Return [X, Y] of the center of cell containing provided text 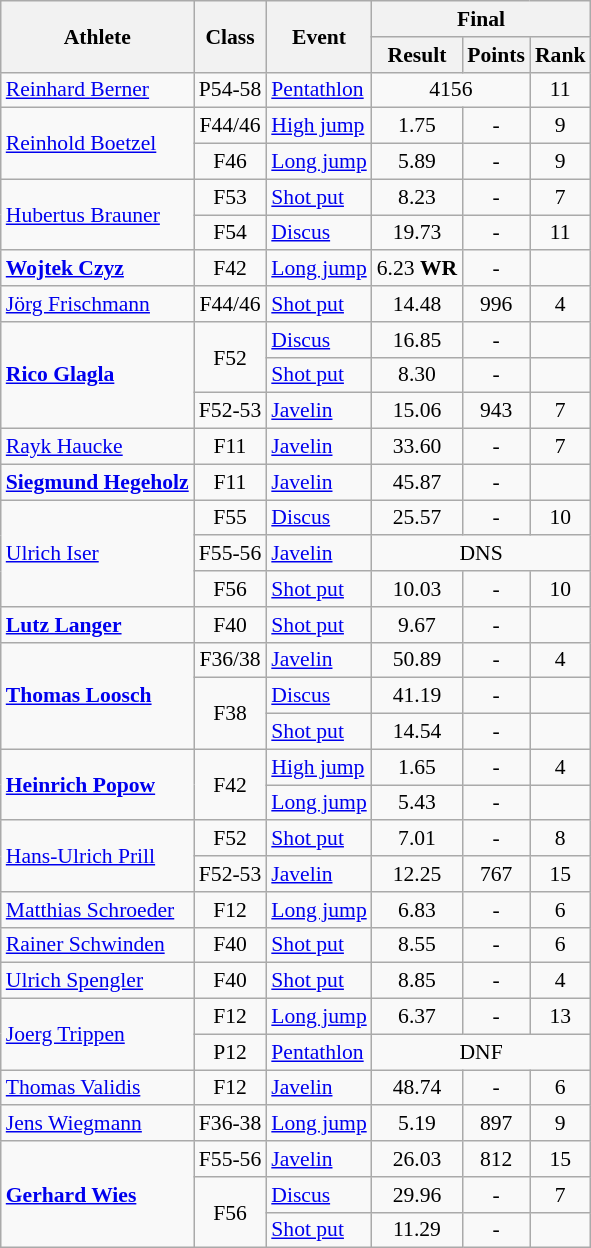
F38 [230, 714]
996 [496, 304]
8.30 [417, 375]
P54-58 [230, 90]
29.96 [417, 1195]
Gerhard Wies [98, 1194]
Jörg Frischmann [98, 304]
9.67 [417, 625]
Wojtek Czyz [98, 269]
Rayk Haucke [98, 447]
Ulrich Iser [98, 554]
Rainer Schwinden [98, 945]
6.37 [417, 1017]
Result [417, 55]
6.23 WR [417, 269]
8.23 [417, 197]
Thomas Validis [98, 1088]
1.75 [417, 126]
Thomas Loosch [98, 696]
P12 [230, 1052]
Ulrich Spengler [98, 981]
Class [230, 36]
14.54 [417, 732]
5.43 [417, 803]
15.06 [417, 411]
10.03 [417, 589]
DNF [482, 1052]
Rank [560, 55]
Event [318, 36]
897 [496, 1124]
Reinhold Boetzel [98, 144]
F36/38 [230, 660]
Final [482, 19]
50.89 [417, 660]
F53 [230, 197]
Lutz Langer [98, 625]
8.85 [417, 981]
Points [496, 55]
41.19 [417, 696]
Matthias Schroeder [98, 910]
5.89 [417, 162]
Heinrich Popow [98, 784]
12.25 [417, 874]
1.65 [417, 767]
Athlete [98, 36]
14.48 [417, 304]
F55 [230, 518]
19.73 [417, 233]
943 [496, 411]
Reinhard Berner [98, 90]
13 [560, 1017]
5.19 [417, 1124]
Rico Glagla [98, 376]
33.60 [417, 447]
4156 [451, 90]
16.85 [417, 340]
Hubertus Brauner [98, 214]
F46 [230, 162]
Siegmund Hegeholz [98, 482]
6.83 [417, 910]
DNS [482, 554]
8 [560, 839]
Jens Wiegmann [98, 1124]
F36-38 [230, 1124]
48.74 [417, 1088]
45.87 [417, 482]
8.55 [417, 945]
26.03 [417, 1159]
7.01 [417, 839]
11.29 [417, 1230]
F54 [230, 233]
Joerg Trippen [98, 1034]
767 [496, 874]
Hans-Ulrich Prill [98, 856]
812 [496, 1159]
25.57 [417, 518]
